Provide the (x, y) coordinate of the cell's center where the given text is located.  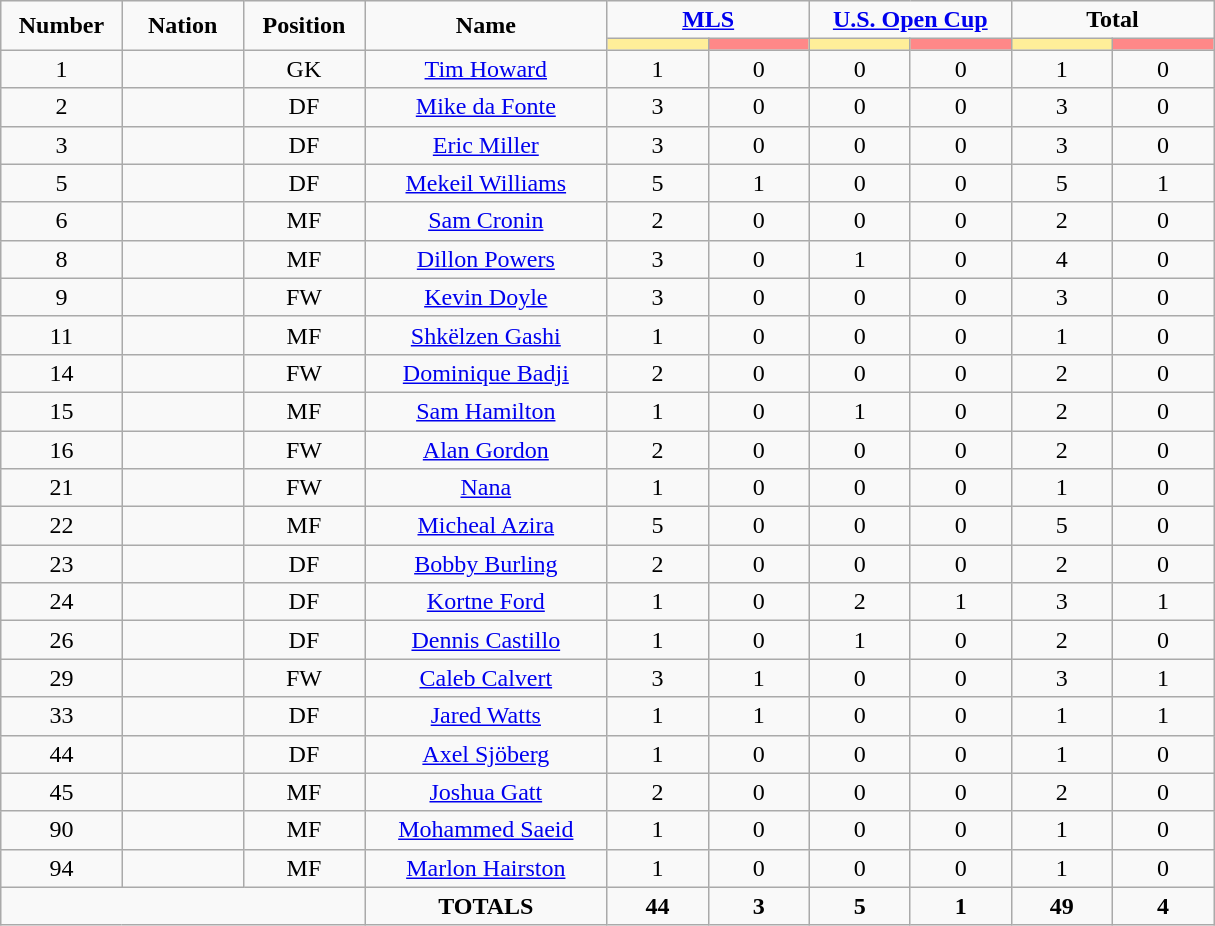
8 (62, 259)
Position (304, 26)
Dillon Powers (486, 259)
11 (62, 335)
Kevin Doyle (486, 297)
Shkëlzen Gashi (486, 335)
U.S. Open Cup (910, 20)
Total (1112, 20)
Mohammed Saeid (486, 830)
Dominique Badji (486, 373)
Eric Miller (486, 145)
Micheal Azira (486, 526)
94 (62, 868)
Axel Sjöberg (486, 754)
Nana (486, 488)
Mekeil Williams (486, 183)
24 (62, 602)
Nation (182, 26)
45 (62, 792)
22 (62, 526)
26 (62, 640)
49 (1062, 906)
MLS (708, 20)
33 (62, 716)
Mike da Fonte (486, 107)
Alan Gordon (486, 449)
Name (486, 26)
TOTALS (486, 906)
16 (62, 449)
Number (62, 26)
Kortne Ford (486, 602)
Marlon Hairston (486, 868)
Caleb Calvert (486, 678)
29 (62, 678)
Tim Howard (486, 69)
GK (304, 69)
14 (62, 373)
90 (62, 830)
Sam Hamilton (486, 411)
9 (62, 297)
6 (62, 221)
15 (62, 411)
Bobby Burling (486, 564)
23 (62, 564)
Jared Watts (486, 716)
Sam Cronin (486, 221)
Joshua Gatt (486, 792)
21 (62, 488)
Dennis Castillo (486, 640)
